From the cell containing the given text, extract its center point as [x, y] coordinate. 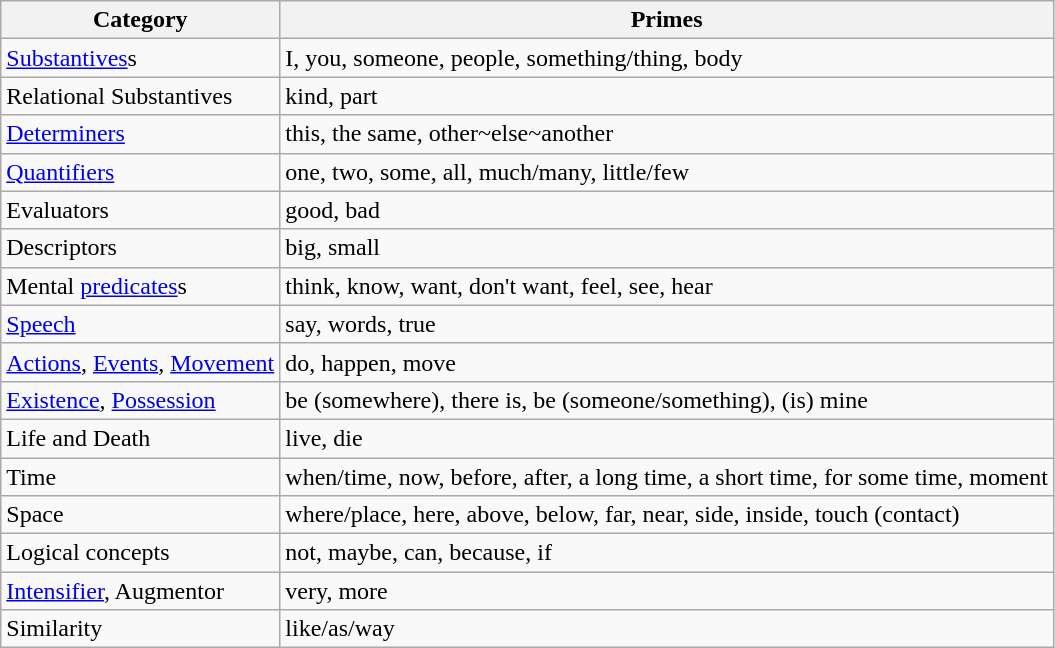
Substantivess [140, 58]
Quantifiers [140, 172]
this, the same, other~else~another [667, 134]
Relational Substantives [140, 96]
like/as/way [667, 629]
Intensifier, Augmentor [140, 591]
live, die [667, 438]
say, words, true [667, 324]
Primes [667, 20]
Life and Death [140, 438]
Speech [140, 324]
Time [140, 477]
big, small [667, 248]
good, bad [667, 210]
Mental predicatess [140, 286]
Descriptors [140, 248]
kind, part [667, 96]
Logical concepts [140, 553]
I, you, someone, people, something/thing, body [667, 58]
do, happen, move [667, 362]
Category [140, 20]
Space [140, 515]
Similarity [140, 629]
think, know, want, don't want, feel, see, hear [667, 286]
when/time, now, before, after, a long time, a short time, for some time, moment [667, 477]
be (somewhere), there is, be (someone/something), (is) mine [667, 400]
not, maybe, can, because, if [667, 553]
Evaluators [140, 210]
very, more [667, 591]
where/place, here, above, below, far, near, side, inside, touch (contact) [667, 515]
Existence, Possession [140, 400]
one, two, some, all, much/many, little/few [667, 172]
Determiners [140, 134]
Actions, Events, Movement [140, 362]
